Determine the (X, Y) coordinate at the center of the cell enclosing the given text.  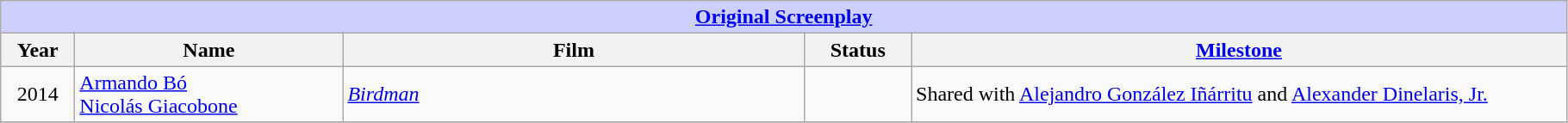
Milestone (1239, 50)
2014 (38, 95)
Film (574, 50)
Status (858, 50)
Original Screenplay (784, 17)
Name (208, 50)
Shared with Alejandro González Iñárritu and Alexander Dinelaris, Jr. (1239, 95)
Armando BóNicolás Giacobone (208, 95)
Year (38, 50)
Birdman (574, 95)
